Pinpoint the cell where the given text exists, returning its (X, Y) midpoint coordinate. 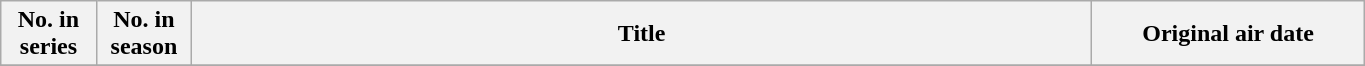
No. inseason (144, 34)
Title (642, 34)
Original air date (1228, 34)
No. inseries (48, 34)
